Return [x, y] of the center of cell containing provided text 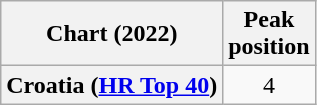
Croatia (HR Top 40) [112, 85]
4 [269, 85]
Chart (2022) [112, 34]
Peakposition [269, 34]
